Find where the given text appears and provide that cell's center as (x, y) coordinate. 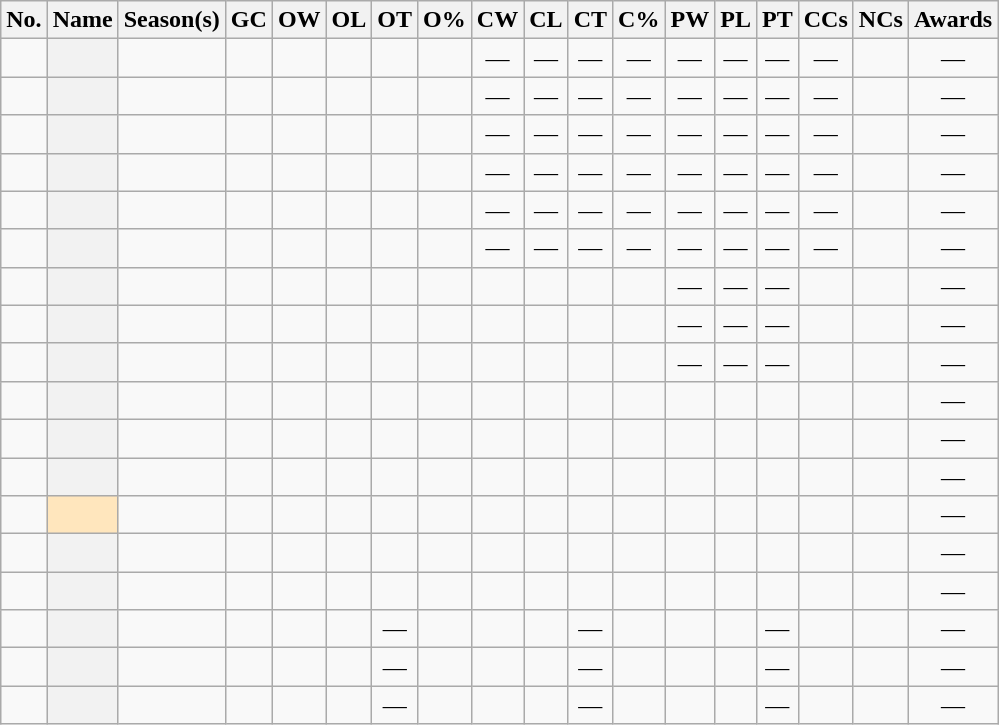
OW (299, 20)
PW (690, 20)
CW (497, 20)
OT (395, 20)
O% (445, 20)
NCs (880, 20)
PL (736, 20)
CL (546, 20)
C% (639, 20)
CCs (826, 20)
CT (590, 20)
No. (24, 20)
Season(s) (172, 20)
PT (777, 20)
OL (349, 20)
Name (82, 20)
Awards (952, 20)
GC (248, 20)
